Scan for the cell matching the given text and deliver its (x, y) coordinate at center. 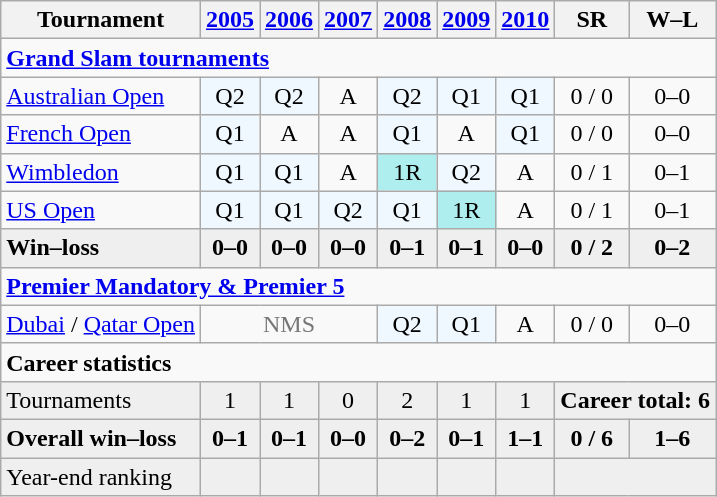
Overall win–loss (101, 438)
Wimbledon (101, 172)
SR (592, 20)
2006 (290, 20)
2005 (230, 20)
Win–loss (101, 248)
1–1 (526, 438)
US Open (101, 210)
W–L (672, 20)
1–6 (672, 438)
2 (408, 400)
Tournament (101, 20)
Grand Slam tournaments (358, 58)
Career statistics (358, 362)
2008 (408, 20)
0 / 6 (592, 438)
Australian Open (101, 96)
0 (348, 400)
0 / 2 (592, 248)
Tournaments (101, 400)
2009 (466, 20)
Dubai / Qatar Open (101, 324)
French Open (101, 134)
2010 (526, 20)
NMS (288, 324)
2007 (348, 20)
Premier Mandatory & Premier 5 (358, 286)
Career total: 6 (636, 400)
Year-end ranking (101, 477)
